Provide the (X, Y) coordinate of the cell's center where the given text is located.  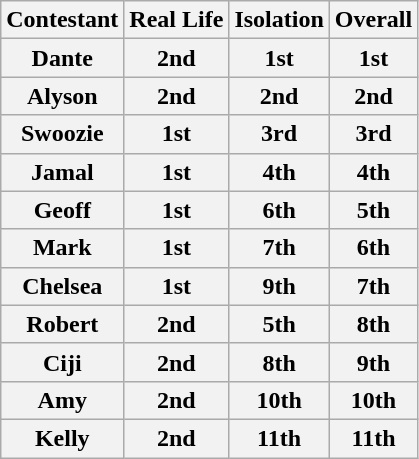
Mark (62, 248)
Chelsea (62, 286)
Geoff (62, 210)
Robert (62, 324)
Alyson (62, 96)
Real Life (176, 20)
Overall (373, 20)
Isolation (279, 20)
Kelly (62, 438)
Swoozie (62, 134)
Jamal (62, 172)
Dante (62, 58)
Ciji (62, 362)
Amy (62, 400)
Contestant (62, 20)
